Identify which cell holds the provided text, then report its [x, y] central coordinate. 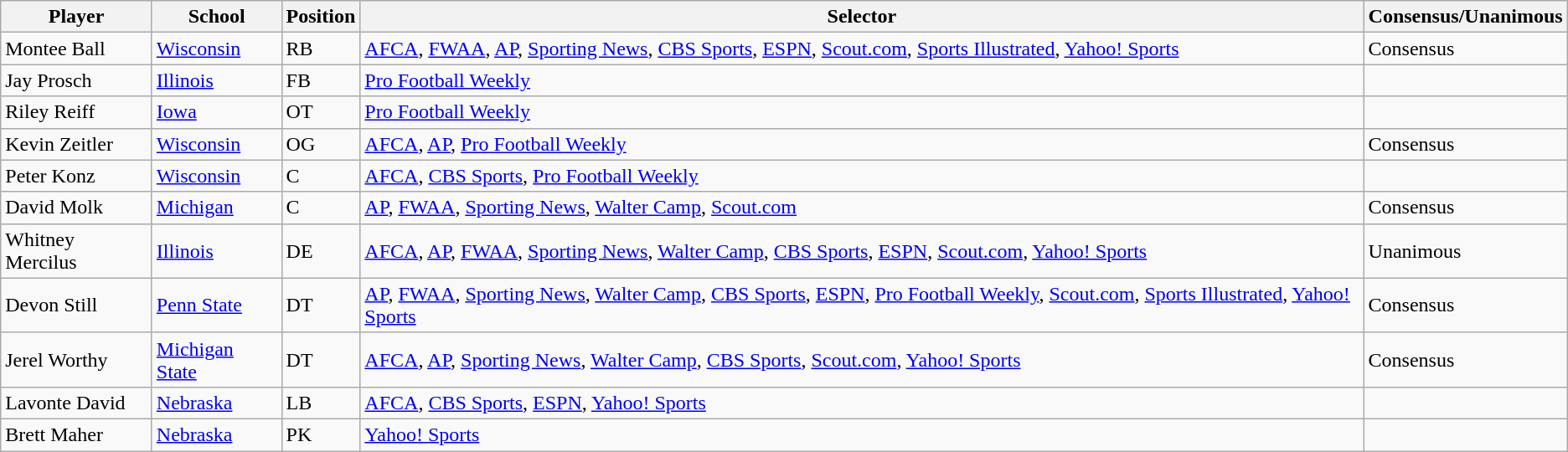
AFCA, CBS Sports, ESPN, Yahoo! Sports [862, 403]
Penn State [216, 305]
Jerel Worthy [77, 360]
AFCA, FWAA, AP, Sporting News, CBS Sports, ESPN, Scout.com, Sports Illustrated, Yahoo! Sports [862, 49]
FB [321, 80]
Riley Reiff [77, 112]
Devon Still [77, 305]
Kevin Zeitler [77, 144]
RB [321, 49]
Jay Prosch [77, 80]
Selector [862, 17]
Montee Ball [77, 49]
LB [321, 403]
Player [77, 17]
AFCA, AP, Sporting News, Walter Camp, CBS Sports, Scout.com, Yahoo! Sports [862, 360]
OT [321, 112]
AFCA, AP, FWAA, Sporting News, Walter Camp, CBS Sports, ESPN, Scout.com, Yahoo! Sports [862, 251]
Iowa [216, 112]
Michigan [216, 208]
Whitney Mercilus [77, 251]
Position [321, 17]
Michigan State [216, 360]
Peter Konz [77, 176]
School [216, 17]
Consensus/Unanimous [1466, 17]
AFCA, CBS Sports, Pro Football Weekly [862, 176]
DE [321, 251]
Lavonte David [77, 403]
Yahoo! Sports [862, 434]
Brett Maher [77, 434]
PK [321, 434]
Unanimous [1466, 251]
AP, FWAA, Sporting News, Walter Camp, CBS Sports, ESPN, Pro Football Weekly, Scout.com, Sports Illustrated, Yahoo! Sports [862, 305]
OG [321, 144]
David Molk [77, 208]
AP, FWAA, Sporting News, Walter Camp, Scout.com [862, 208]
AFCA, AP, Pro Football Weekly [862, 144]
